Pinpoint the cell where the given text exists, returning its [X, Y] midpoint coordinate. 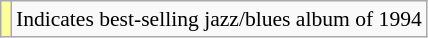
Indicates best-selling jazz/blues album of 1994 [219, 19]
